Locate the cell with the specified text and output its [x, y] center coordinate. 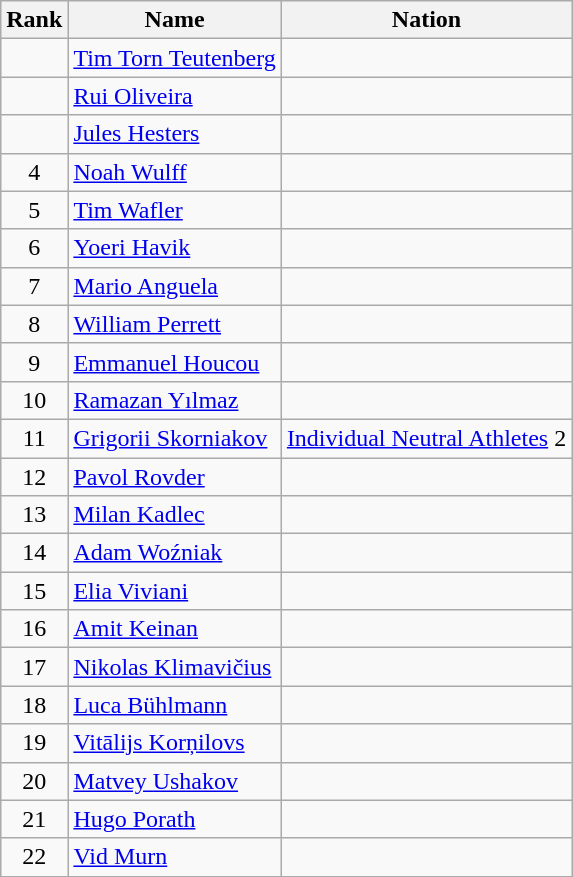
Pavol Rovder [174, 477]
Nation [426, 20]
18 [34, 705]
10 [34, 400]
4 [34, 172]
Emmanuel Houcou [174, 362]
7 [34, 286]
17 [34, 667]
Vid Murn [174, 857]
14 [34, 553]
Hugo Porath [174, 819]
Rui Oliveira [174, 96]
Rank [34, 20]
Noah Wulff [174, 172]
5 [34, 210]
8 [34, 324]
11 [34, 438]
Mario Anguela [174, 286]
Luca Bühlmann [174, 705]
Jules Hesters [174, 134]
12 [34, 477]
Vitālijs Korņilovs [174, 743]
Adam Woźniak [174, 553]
13 [34, 515]
19 [34, 743]
6 [34, 248]
Name [174, 20]
Tim Torn Teutenberg [174, 58]
Milan Kadlec [174, 515]
Amit Keinan [174, 629]
15 [34, 591]
16 [34, 629]
22 [34, 857]
Yoeri Havik [174, 248]
9 [34, 362]
Nikolas Klimavičius [174, 667]
20 [34, 781]
Tim Wafler [174, 210]
Ramazan Yılmaz [174, 400]
Matvey Ushakov [174, 781]
Grigorii Skorniakov [174, 438]
William Perrett [174, 324]
Individual Neutral Athletes 2 [426, 438]
Elia Viviani [174, 591]
21 [34, 819]
